Extract the [x, y] coordinate from the center of the cell holding the provided text.  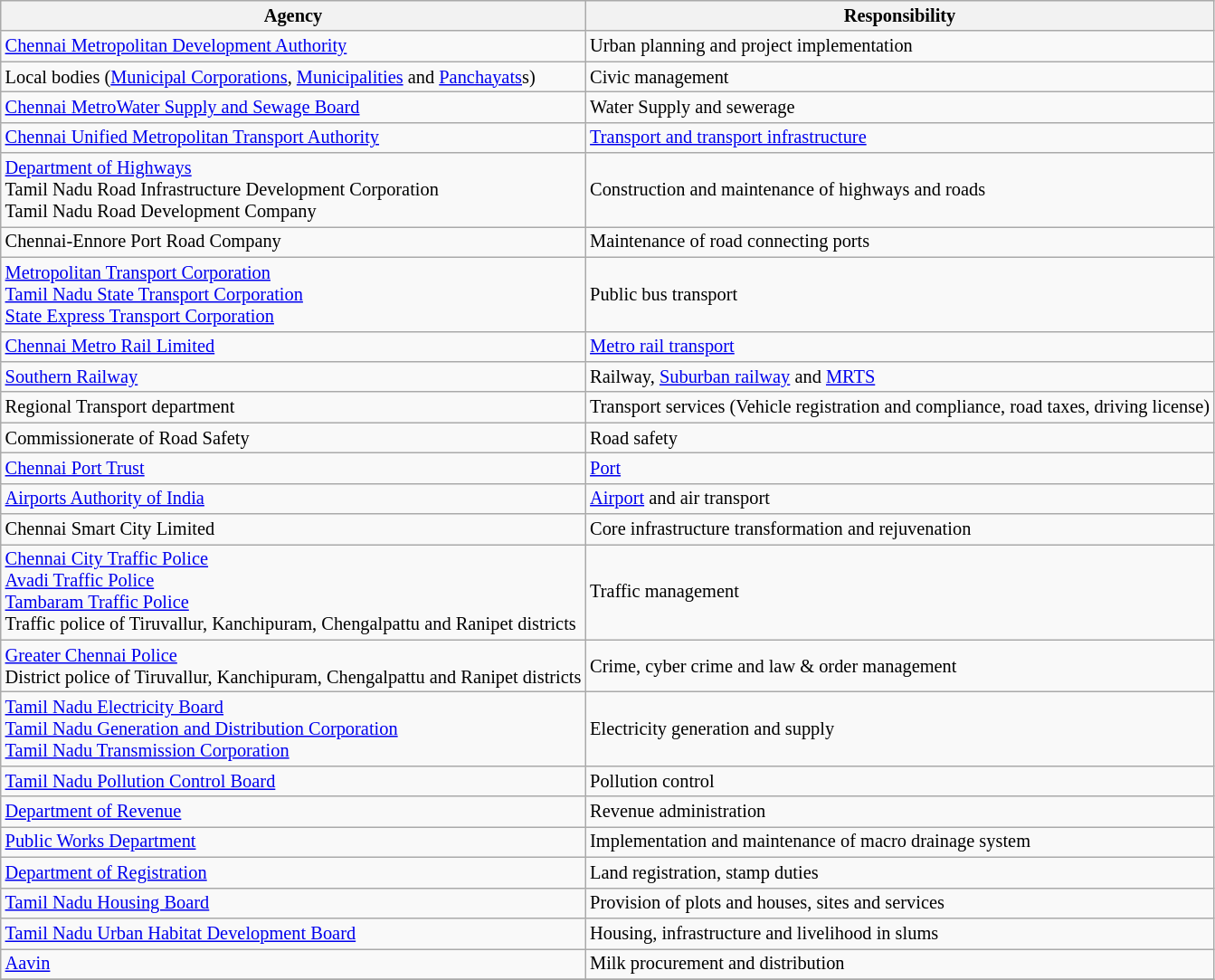
Provision of plots and houses, sites and services [899, 903]
Traffic management [899, 592]
Metro rail transport [899, 347]
Department of Revenue [293, 812]
Land registration, stamp duties [899, 872]
Road safety [899, 438]
Housing, infrastructure and livelihood in slums [899, 933]
Greater Chennai Police District police of Tiruvallur, Kanchipuram, Chengalpattu and Ranipet districts [293, 666]
Implementation and maintenance of macro drainage system [899, 842]
Chennai Smart City Limited [293, 529]
Water Supply and sewerage [899, 107]
Chennai-Ennore Port Road Company [293, 242]
Electricity generation and supply [899, 728]
Agency [293, 15]
Metropolitan Transport Corporation Tamil Nadu State Transport Corporation State Express Transport Corporation [293, 294]
Construction and maintenance of highways and roads [899, 190]
Civic management [899, 77]
Local bodies (Municipal Corporations, Municipalities and Panchayatss) [293, 77]
Public bus transport [899, 294]
Public Works Department [293, 842]
Crime, cyber crime and law & order management [899, 666]
Port [899, 468]
Pollution control [899, 781]
Southern Railway [293, 376]
Regional Transport department [293, 407]
Milk procurement and distribution [899, 964]
Transport services (Vehicle registration and compliance, road taxes, driving license) [899, 407]
Chennai Metro Rail Limited [293, 347]
Railway, Suburban railway and MRTS [899, 376]
Transport and transport infrastructure [899, 138]
Department of Registration [293, 872]
Maintenance of road connecting ports [899, 242]
Chennai Unified Metropolitan Transport Authority [293, 138]
Tamil Nadu Housing Board [293, 903]
Chennai Metropolitan Development Authority [293, 46]
Core infrastructure transformation and rejuvenation [899, 529]
Tamil Nadu Electricity Board Tamil Nadu Generation and Distribution Corporation Tamil Nadu Transmission Corporation [293, 728]
Aavin [293, 964]
Tamil Nadu Urban Habitat Development Board [293, 933]
Chennai MetroWater Supply and Sewage Board [293, 107]
Revenue administration [899, 812]
Responsibility [899, 15]
Urban planning and project implementation [899, 46]
Department of Highways Tamil Nadu Road Infrastructure Development Corporation Tamil Nadu Road Development Company [293, 190]
Airport and air transport [899, 499]
Airports Authority of India [293, 499]
Tamil Nadu Pollution Control Board [293, 781]
Commissionerate of Road Safety [293, 438]
Chennai Port Trust [293, 468]
